Return [x, y] of the center of cell containing provided text 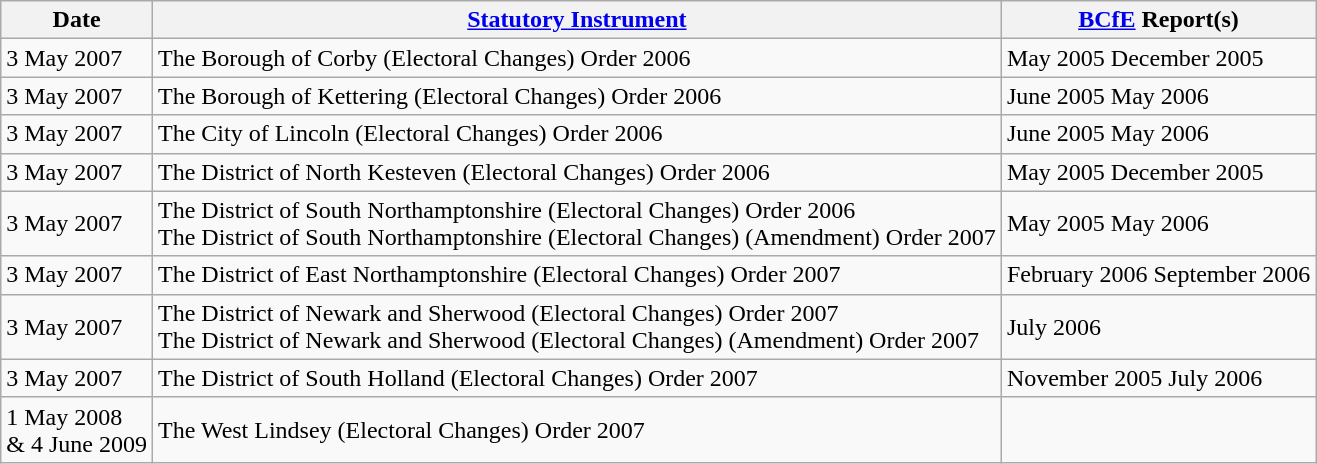
The West Lindsey (Electoral Changes) Order 2007 [576, 430]
November 2005 July 2006 [1158, 378]
July 2006 [1158, 326]
February 2006 September 2006 [1158, 275]
BCfE Report(s) [1158, 20]
1 May 2008& 4 June 2009 [77, 430]
The District of South Holland (Electoral Changes) Order 2007 [576, 378]
The City of Lincoln (Electoral Changes) Order 2006 [576, 134]
Statutory Instrument [576, 20]
The District of Newark and Sherwood (Electoral Changes) Order 2007The District of Newark and Sherwood (Electoral Changes) (Amendment) Order 2007 [576, 326]
May 2005 May 2006 [1158, 224]
The District of East Northamptonshire (Electoral Changes) Order 2007 [576, 275]
The District of North Kesteven (Electoral Changes) Order 2006 [576, 172]
Date [77, 20]
The Borough of Corby (Electoral Changes) Order 2006 [576, 58]
The Borough of Kettering (Electoral Changes) Order 2006 [576, 96]
